Search for the cell housing the specified text and yield its (X, Y) center coordinate. 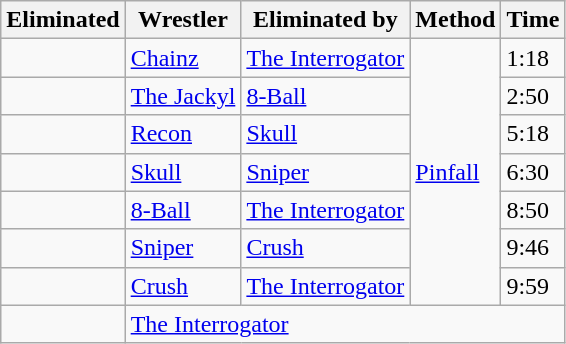
5:18 (533, 134)
9:59 (533, 286)
9:46 (533, 248)
The Jackyl (183, 96)
Eliminated by (326, 20)
1:18 (533, 58)
Method (456, 20)
8:50 (533, 210)
Pinfall (456, 172)
Eliminated (63, 20)
2:50 (533, 96)
Recon (183, 134)
Chainz (183, 58)
6:30 (533, 172)
Time (533, 20)
Wrestler (183, 20)
